Return [x, y] of the center of cell containing provided text 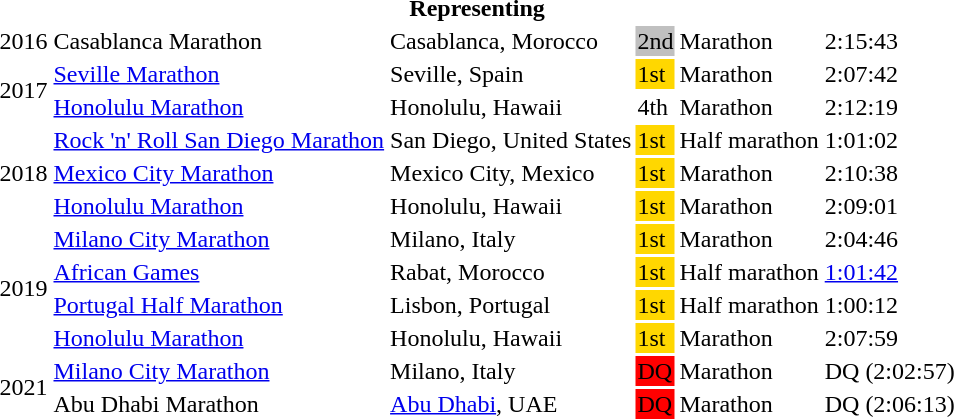
2nd [656, 41]
Rabat, Morocco [511, 272]
Abu Dhabi Marathon [219, 404]
Mexico City Marathon [219, 173]
Portugal Half Marathon [219, 305]
Mexico City, Mexico [511, 173]
Rock 'n' Roll San Diego Marathon [219, 140]
Seville Marathon [219, 74]
Abu Dhabi, UAE [511, 404]
San Diego, United States [511, 140]
Lisbon, Portugal [511, 305]
Seville, Spain [511, 74]
Casablanca Marathon [219, 41]
4th [656, 107]
African Games [219, 272]
Casablanca, Morocco [511, 41]
